Detect which cell encompasses the target text, then output its [x, y] center coordinate. 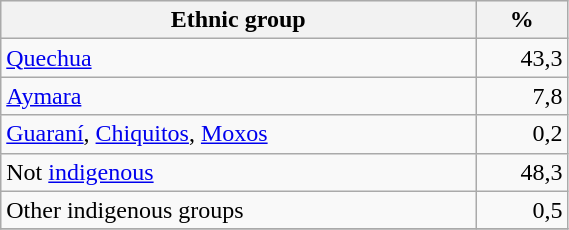
Guaraní, Chiquitos, Moxos [238, 134]
Quechua [238, 58]
0,2 [522, 134]
0,5 [522, 210]
7,8 [522, 96]
Ethnic group [238, 20]
Aymara [238, 96]
Other indigenous groups [238, 210]
% [522, 20]
43,3 [522, 58]
48,3 [522, 172]
Not indigenous [238, 172]
